From the cell containing the given text, extract its center point as [X, Y] coordinate. 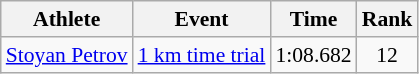
Athlete [67, 19]
Time [313, 19]
Stoyan Petrov [67, 55]
12 [388, 55]
1 km time trial [202, 55]
Rank [388, 19]
1:08.682 [313, 55]
Event [202, 19]
